Search for the cell housing the specified text and yield its (X, Y) center coordinate. 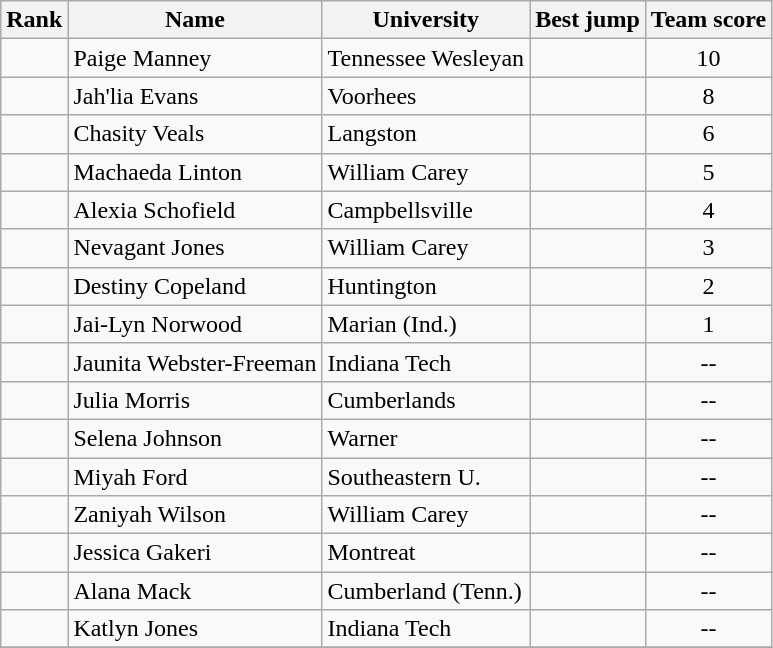
Tennessee Wesleyan (426, 58)
5 (708, 172)
Cumberlands (426, 400)
Jaunita Webster-Freeman (195, 362)
University (426, 20)
Rank (34, 20)
4 (708, 210)
Julia Morris (195, 400)
2 (708, 286)
Paige Manney (195, 58)
Cumberland (Tenn.) (426, 591)
1 (708, 324)
Alexia Schofield (195, 210)
Katlyn Jones (195, 629)
Jai-Lyn Norwood (195, 324)
Zaniyah Wilson (195, 515)
Nevagant Jones (195, 248)
Montreat (426, 553)
3 (708, 248)
Jah'lia Evans (195, 96)
Selena Johnson (195, 438)
Jessica Gakeri (195, 553)
Miyah Ford (195, 477)
Voorhees (426, 96)
6 (708, 134)
Name (195, 20)
Machaeda Linton (195, 172)
Southeastern U. (426, 477)
Campbellsville (426, 210)
Huntington (426, 286)
10 (708, 58)
Langston (426, 134)
Destiny Copeland (195, 286)
Best jump (588, 20)
Warner (426, 438)
8 (708, 96)
Chasity Veals (195, 134)
Team score (708, 20)
Marian (Ind.) (426, 324)
Alana Mack (195, 591)
